Provide the (X, Y) coordinate of the cell's center where the given text is located.  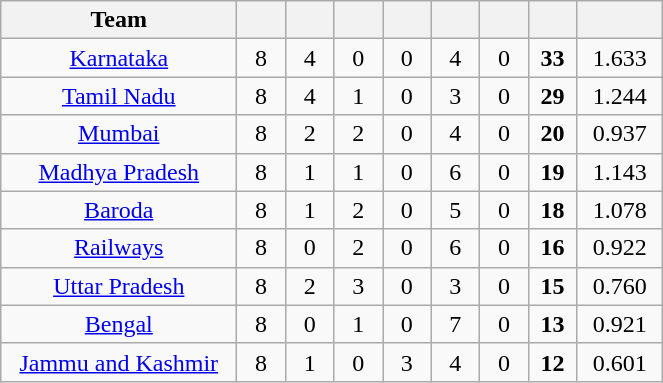
18 (552, 210)
1.244 (620, 96)
29 (552, 96)
Madhya Pradesh (119, 172)
Karnataka (119, 58)
Mumbai (119, 134)
15 (552, 286)
20 (552, 134)
7 (456, 324)
5 (456, 210)
Jammu and Kashmir (119, 362)
33 (552, 58)
Tamil Nadu (119, 96)
13 (552, 324)
1.633 (620, 58)
0.601 (620, 362)
16 (552, 248)
Railways (119, 248)
Uttar Pradesh (119, 286)
19 (552, 172)
1.143 (620, 172)
0.760 (620, 286)
Baroda (119, 210)
Bengal (119, 324)
Team (119, 20)
0.922 (620, 248)
12 (552, 362)
1.078 (620, 210)
0.921 (620, 324)
0.937 (620, 134)
